Return (X, Y) of the center of cell containing provided text 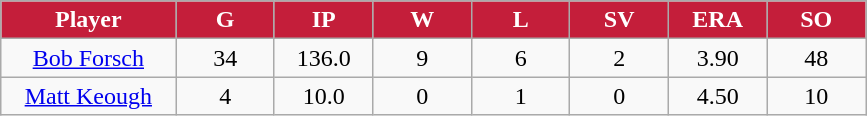
4 (226, 96)
34 (226, 58)
W (422, 20)
Bob Forsch (88, 58)
48 (816, 58)
G (226, 20)
1 (520, 96)
IP (324, 20)
10.0 (324, 96)
2 (620, 58)
ERA (718, 20)
3.90 (718, 58)
Matt Keough (88, 96)
6 (520, 58)
4.50 (718, 96)
10 (816, 96)
SV (620, 20)
9 (422, 58)
136.0 (324, 58)
L (520, 20)
Player (88, 20)
SO (816, 20)
